Pinpoint the cell where the given text exists, returning its [X, Y] midpoint coordinate. 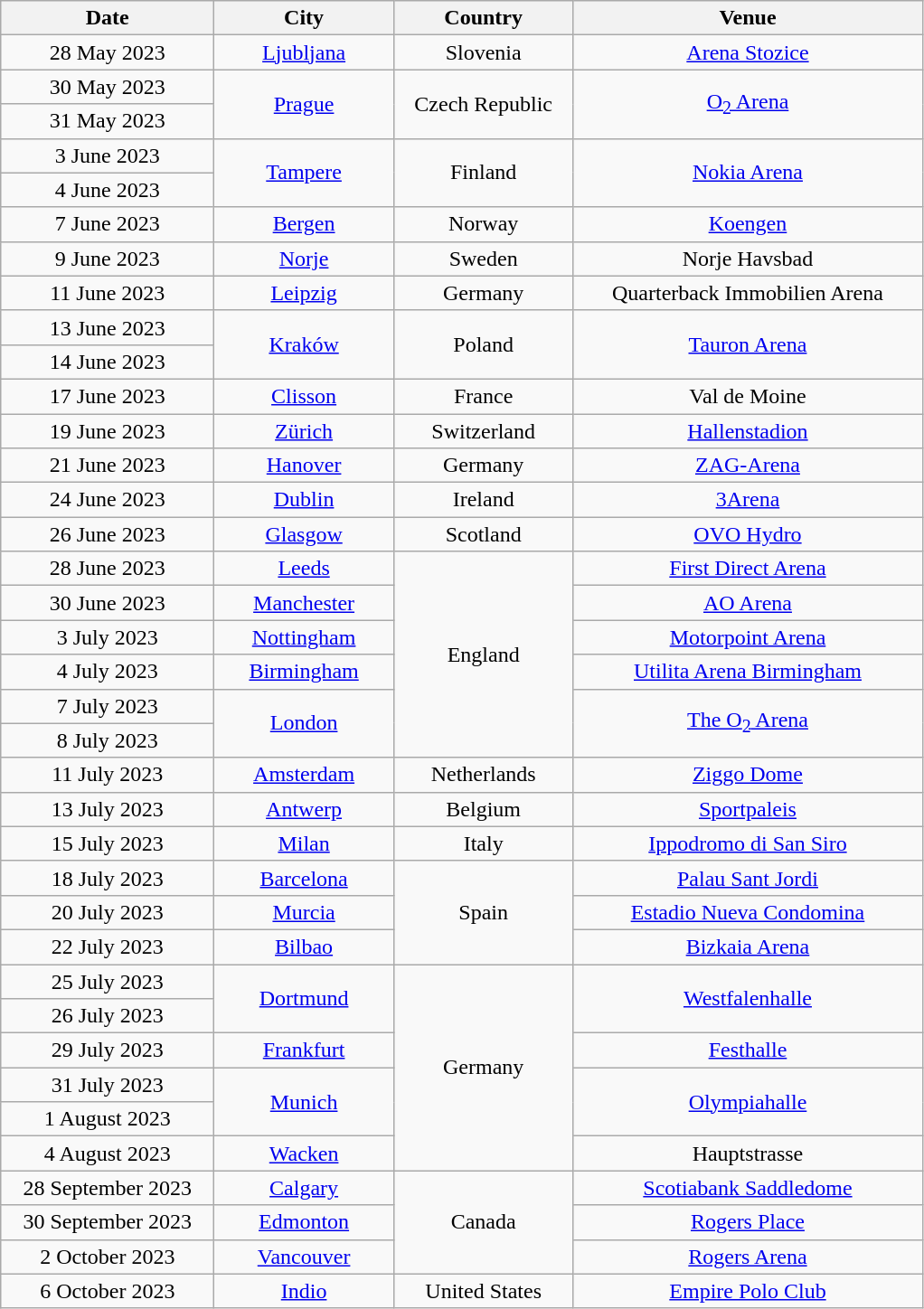
13 July 2023 [108, 809]
Barcelona [304, 878]
Sportpaleis [748, 809]
Festhalle [748, 1050]
Scotland [483, 534]
2 October 2023 [108, 1257]
Westfalenhalle [748, 998]
3Arena [748, 500]
Poland [483, 344]
Bilbao [304, 946]
4 August 2023 [108, 1154]
Palau Sant Jordi [748, 878]
15 July 2023 [108, 843]
Country [483, 18]
24 June 2023 [108, 500]
Hallenstadion [748, 431]
7 June 2023 [108, 224]
AO Arena [748, 603]
Norje [304, 259]
Val de Moine [748, 396]
Murcia [304, 912]
14 June 2023 [108, 362]
ZAG-Arena [748, 466]
Clisson [304, 396]
Spain [483, 912]
The O2 Arena [748, 723]
6 October 2023 [108, 1291]
Manchester [304, 603]
Antwerp [304, 809]
Olympiahalle [748, 1102]
Netherlands [483, 775]
11 July 2023 [108, 775]
Indio [304, 1291]
31 July 2023 [108, 1085]
Date [108, 18]
Edmonton [304, 1222]
Ippodromo di San Siro [748, 843]
1 August 2023 [108, 1119]
Bizkaia Arena [748, 946]
31 May 2023 [108, 121]
Czech Republic [483, 104]
United States [483, 1291]
Quarterback Immobilien Arena [748, 293]
8 July 2023 [108, 740]
Milan [304, 843]
London [304, 723]
26 June 2023 [108, 534]
Hauptstrasse [748, 1154]
29 July 2023 [108, 1050]
4 July 2023 [108, 672]
Munich [304, 1102]
Koengen [748, 224]
Venue [748, 18]
Leipzig [304, 293]
17 June 2023 [108, 396]
Zürich [304, 431]
Ljubljana [304, 52]
11 June 2023 [108, 293]
England [483, 654]
Calgary [304, 1188]
25 July 2023 [108, 981]
28 May 2023 [108, 52]
3 July 2023 [108, 637]
18 July 2023 [108, 878]
Estadio Nueva Condomina [748, 912]
Ireland [483, 500]
Sweden [483, 259]
Wacken [304, 1154]
OVO Hydro [748, 534]
Kraków [304, 344]
30 September 2023 [108, 1222]
21 June 2023 [108, 466]
Arena Stozice [748, 52]
Empire Polo Club [748, 1291]
Tampere [304, 173]
20 July 2023 [108, 912]
Dortmund [304, 998]
First Direct Arena [748, 569]
28 June 2023 [108, 569]
Amsterdam [304, 775]
Rogers Place [748, 1222]
City [304, 18]
Motorpoint Arena [748, 637]
30 May 2023 [108, 87]
4 June 2023 [108, 190]
13 June 2023 [108, 327]
Canada [483, 1222]
7 July 2023 [108, 706]
26 July 2023 [108, 1016]
22 July 2023 [108, 946]
Ziggo Dome [748, 775]
9 June 2023 [108, 259]
3 June 2023 [108, 155]
28 September 2023 [108, 1188]
Switzerland [483, 431]
Leeds [304, 569]
Italy [483, 843]
Vancouver [304, 1257]
Scotiabank Saddledome [748, 1188]
30 June 2023 [108, 603]
Glasgow [304, 534]
Slovenia [483, 52]
Hanover [304, 466]
Prague [304, 104]
Belgium [483, 809]
Birmingham [304, 672]
Utilita Arena Birmingham [748, 672]
Norje Havsbad [748, 259]
Dublin [304, 500]
Norway [483, 224]
Bergen [304, 224]
Nottingham [304, 637]
19 June 2023 [108, 431]
Finland [483, 173]
Nokia Arena [748, 173]
Frankfurt [304, 1050]
O2 Arena [748, 104]
France [483, 396]
Tauron Arena [748, 344]
Rogers Arena [748, 1257]
